Output the [x, y] coordinate of the center of the cell containing the given text.  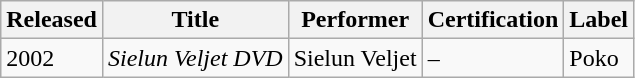
2002 [52, 58]
Title [195, 20]
Certification [493, 20]
Sielun Veljet [355, 58]
Poko [599, 58]
Performer [355, 20]
Sielun Veljet DVD [195, 58]
Label [599, 20]
– [493, 58]
Released [52, 20]
